From the cell containing the given text, extract its center point as [X, Y] coordinate. 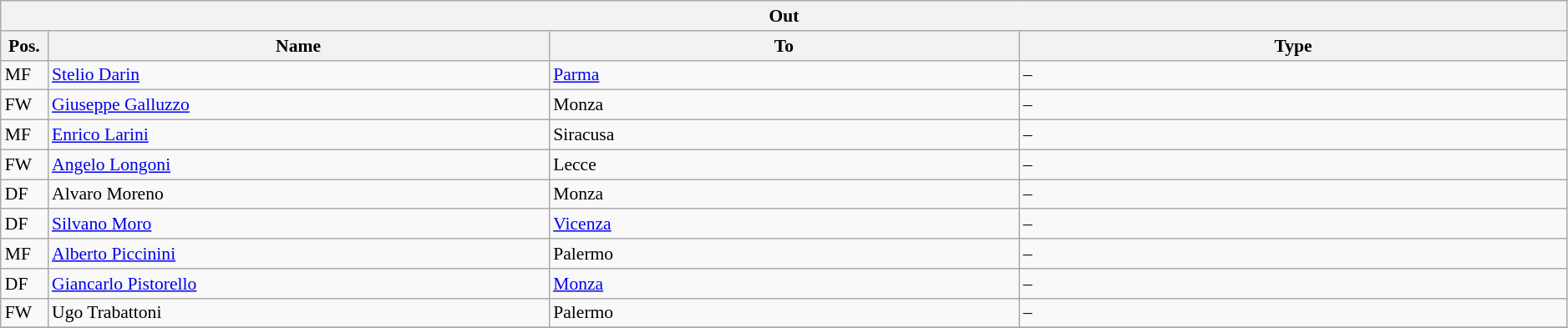
Type [1293, 46]
Out [784, 16]
Vicenza [784, 225]
Alvaro Moreno [298, 194]
Stelio Darin [298, 75]
Giuseppe Galluzzo [298, 105]
Enrico Larini [298, 135]
Silvano Moro [298, 225]
To [784, 46]
Ugo Trabattoni [298, 313]
Alberto Piccinini [298, 254]
Name [298, 46]
Pos. [24, 46]
Lecce [784, 164]
Parma [784, 75]
Siracusa [784, 135]
Giancarlo Pistorello [298, 284]
Angelo Longoni [298, 164]
